For the text-containing cell, return its midpoint in (X, Y) coordinate format. 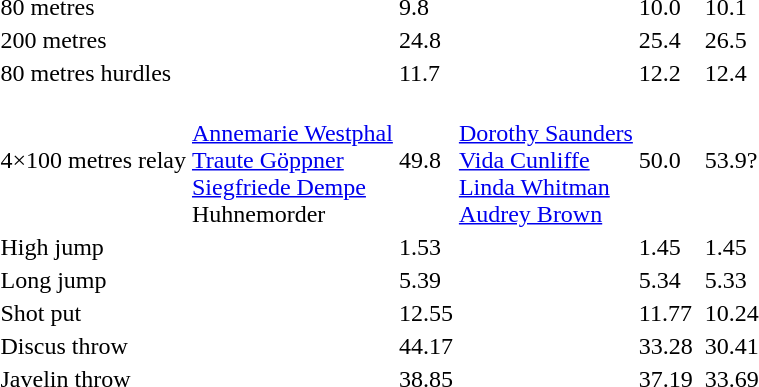
Dorothy SaundersVida CunliffeLinda WhitmanAudrey Brown (546, 160)
25.4 (666, 40)
33.28 (666, 346)
11.7 (426, 73)
44.17 (426, 346)
50.0 (666, 160)
1.53 (426, 247)
24.8 (426, 40)
12.2 (666, 73)
5.39 (426, 280)
11.77 (666, 313)
5.34 (666, 280)
Annemarie WestphalTraute GöppnerSiegfriede DempeHuhnemorder (292, 160)
12.55 (426, 313)
1.45 (666, 247)
49.8 (426, 160)
